Detect which cell encompasses the target text, then output its (X, Y) center coordinate. 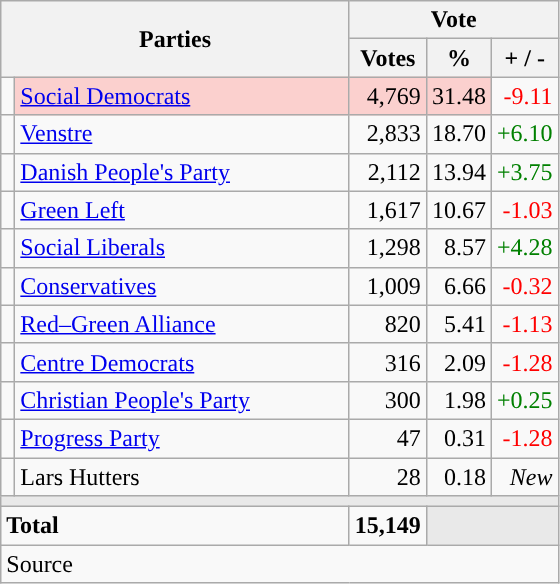
1,298 (388, 248)
Lars Hutters (182, 477)
0.31 (458, 438)
1,617 (388, 210)
1,009 (388, 286)
Social Democrats (182, 96)
820 (388, 324)
18.70 (458, 134)
+3.75 (524, 172)
28 (388, 477)
2,112 (388, 172)
-0.32 (524, 286)
10.67 (458, 210)
Source (280, 564)
-1.03 (524, 210)
Votes (388, 58)
47 (388, 438)
-1.13 (524, 324)
Conservatives (182, 286)
4,769 (388, 96)
6.66 (458, 286)
Parties (176, 39)
-9.11 (524, 96)
Total (176, 526)
+ / - (524, 58)
+6.10 (524, 134)
13.94 (458, 172)
2.09 (458, 362)
Christian People's Party (182, 400)
+0.25 (524, 400)
Centre Democrats (182, 362)
Danish People's Party (182, 172)
Vote (454, 20)
0.18 (458, 477)
15,149 (388, 526)
% (458, 58)
+4.28 (524, 248)
Green Left (182, 210)
316 (388, 362)
Social Liberals (182, 248)
2,833 (388, 134)
Red–Green Alliance (182, 324)
Progress Party (182, 438)
Venstre (182, 134)
31.48 (458, 96)
New (524, 477)
5.41 (458, 324)
1.98 (458, 400)
8.57 (458, 248)
300 (388, 400)
